Detect which cell encompasses the target text, then output its (X, Y) center coordinate. 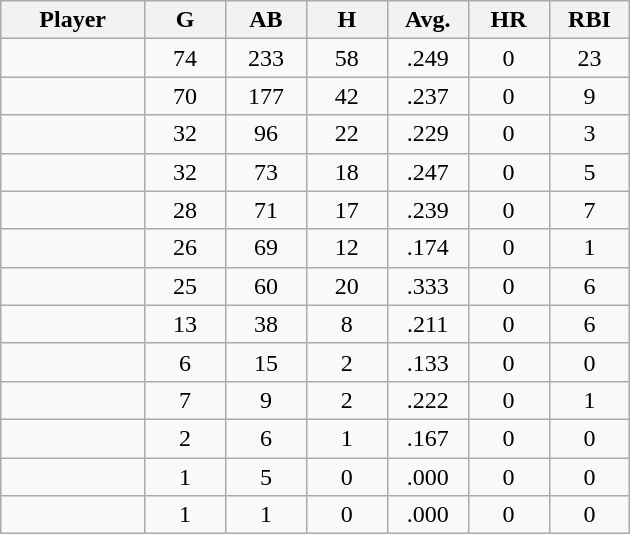
60 (266, 286)
177 (266, 96)
28 (186, 210)
71 (266, 210)
18 (346, 172)
.239 (428, 210)
12 (346, 248)
.333 (428, 286)
Player (73, 20)
.133 (428, 362)
.229 (428, 134)
Avg. (428, 20)
73 (266, 172)
15 (266, 362)
25 (186, 286)
17 (346, 210)
74 (186, 58)
70 (186, 96)
.211 (428, 324)
.237 (428, 96)
69 (266, 248)
8 (346, 324)
.222 (428, 400)
HR (508, 20)
42 (346, 96)
H (346, 20)
3 (590, 134)
.174 (428, 248)
13 (186, 324)
.167 (428, 438)
96 (266, 134)
.247 (428, 172)
20 (346, 286)
22 (346, 134)
58 (346, 58)
G (186, 20)
AB (266, 20)
233 (266, 58)
38 (266, 324)
.249 (428, 58)
23 (590, 58)
26 (186, 248)
RBI (590, 20)
